Return the [X, Y] coordinate for the center point of the cell that contains the specified text.  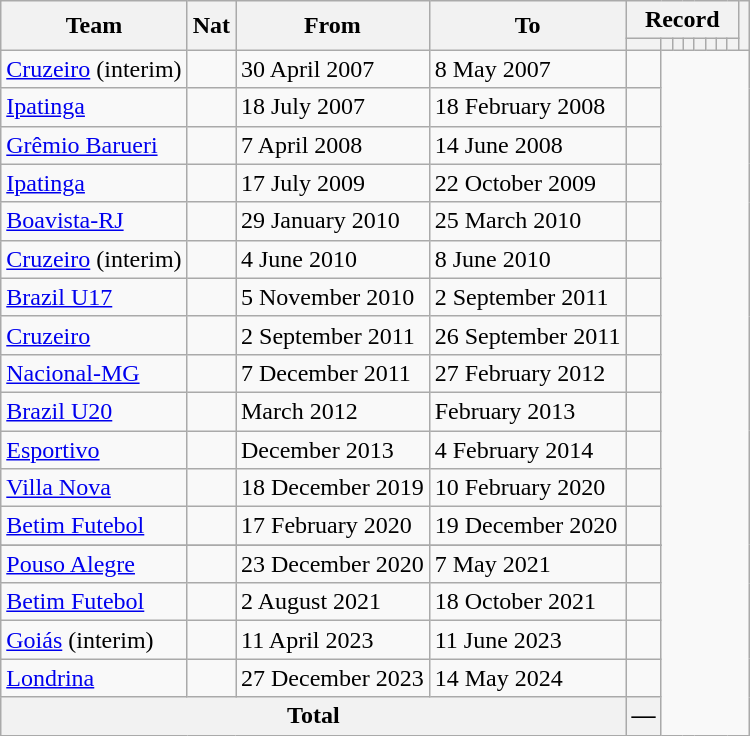
Londrina [94, 678]
Brazil U20 [94, 411]
Esportivo [94, 449]
25 March 2010 [528, 221]
19 December 2020 [528, 526]
17 February 2020 [333, 526]
18 December 2019 [333, 488]
4 June 2010 [333, 259]
7 December 2011 [333, 373]
Goiás (interim) [94, 640]
2 August 2021 [333, 602]
30 April 2007 [333, 69]
Total [314, 716]
Grêmio Barueri [94, 145]
5 November 2010 [333, 297]
Team [94, 26]
To [528, 26]
7 May 2021 [528, 564]
8 May 2007 [528, 69]
27 December 2023 [333, 678]
14 June 2008 [528, 145]
11 June 2023 [528, 640]
8 June 2010 [528, 259]
11 April 2023 [333, 640]
— [644, 716]
10 February 2020 [528, 488]
18 February 2008 [528, 107]
14 May 2024 [528, 678]
22 October 2009 [528, 183]
Nacional-MG [94, 373]
From [333, 26]
Villa Nova [94, 488]
Pouso Alegre [94, 564]
18 July 2007 [333, 107]
Boavista-RJ [94, 221]
Nat [211, 26]
Brazil U17 [94, 297]
29 January 2010 [333, 221]
27 February 2012 [528, 373]
4 February 2014 [528, 449]
February 2013 [528, 411]
17 July 2009 [333, 183]
18 October 2021 [528, 602]
December 2013 [333, 449]
Cruzeiro [94, 335]
7 April 2008 [333, 145]
March 2012 [333, 411]
23 December 2020 [333, 564]
Record [682, 20]
26 September 2011 [528, 335]
